Identify which cell holds the provided text, then report its (X, Y) central coordinate. 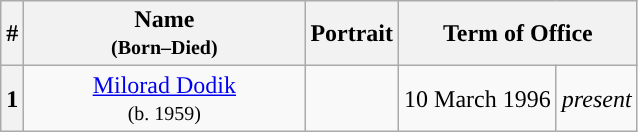
Term of Office (518, 34)
Portrait (352, 34)
Name(Born–Died) (164, 34)
Milorad Dodik(b. 1959) (164, 98)
10 March 1996 (478, 98)
1 (12, 98)
# (12, 34)
present (596, 98)
